Pinpoint the cell where the given text exists, returning its [X, Y] midpoint coordinate. 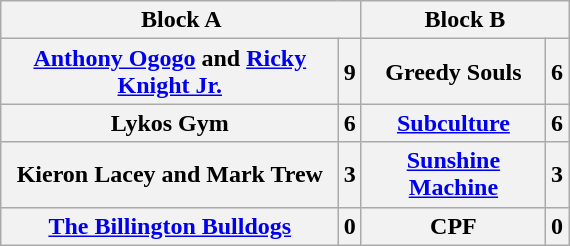
Greedy Souls [453, 72]
Block B [464, 20]
Sunshine Machine [453, 174]
Kieron Lacey and Mark Trew [170, 174]
The Billington Bulldogs [170, 226]
Block A [181, 20]
CPF [453, 226]
9 [350, 72]
Subculture [453, 123]
Anthony Ogogo and Ricky Knight Jr. [170, 72]
Lykos Gym [170, 123]
